Return (X, Y) of the center of cell containing provided text 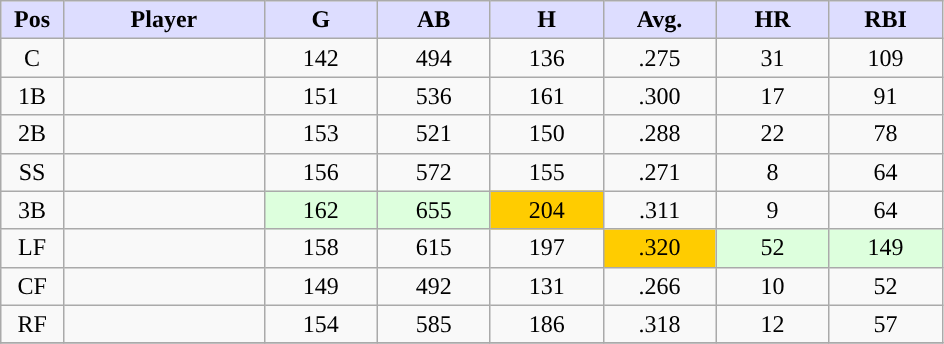
.271 (660, 172)
22 (772, 134)
.311 (660, 210)
.320 (660, 248)
3B (32, 210)
9 (772, 210)
186 (546, 324)
536 (434, 96)
154 (320, 324)
HR (772, 20)
109 (886, 58)
10 (772, 286)
197 (546, 248)
136 (546, 58)
.275 (660, 58)
Pos (32, 20)
H (546, 20)
.288 (660, 134)
LF (32, 248)
2B (32, 134)
494 (434, 58)
.300 (660, 96)
161 (546, 96)
150 (546, 134)
131 (546, 286)
142 (320, 58)
153 (320, 134)
17 (772, 96)
1B (32, 96)
RBI (886, 20)
RF (32, 324)
521 (434, 134)
.266 (660, 286)
Player (164, 20)
91 (886, 96)
162 (320, 210)
C (32, 58)
8 (772, 172)
78 (886, 134)
572 (434, 172)
156 (320, 172)
615 (434, 248)
G (320, 20)
204 (546, 210)
155 (546, 172)
CF (32, 286)
31 (772, 58)
Avg. (660, 20)
655 (434, 210)
151 (320, 96)
AB (434, 20)
12 (772, 324)
57 (886, 324)
585 (434, 324)
158 (320, 248)
SS (32, 172)
.318 (660, 324)
492 (434, 286)
